Locate the cell with the specified text and output its [X, Y] center coordinate. 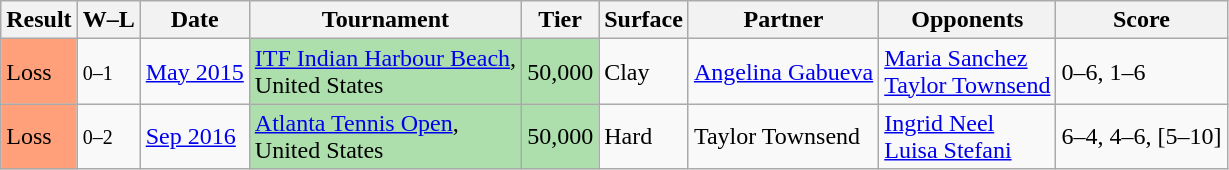
0–2 [108, 136]
Sep 2016 [194, 136]
Hard [644, 136]
0–1 [108, 72]
Result [39, 20]
ITF Indian Harbour Beach, United States [385, 72]
Ingrid Neel Luisa Stefani [968, 136]
Atlanta Tennis Open, United States [385, 136]
Score [1142, 20]
0–6, 1–6 [1142, 72]
Tier [560, 20]
Opponents [968, 20]
W–L [108, 20]
Angelina Gabueva [783, 72]
Surface [644, 20]
Date [194, 20]
Partner [783, 20]
Tournament [385, 20]
Clay [644, 72]
6–4, 4–6, [5–10] [1142, 136]
Maria Sanchez Taylor Townsend [968, 72]
May 2015 [194, 72]
Taylor Townsend [783, 136]
